From the cell containing the given text, extract its center point as (x, y) coordinate. 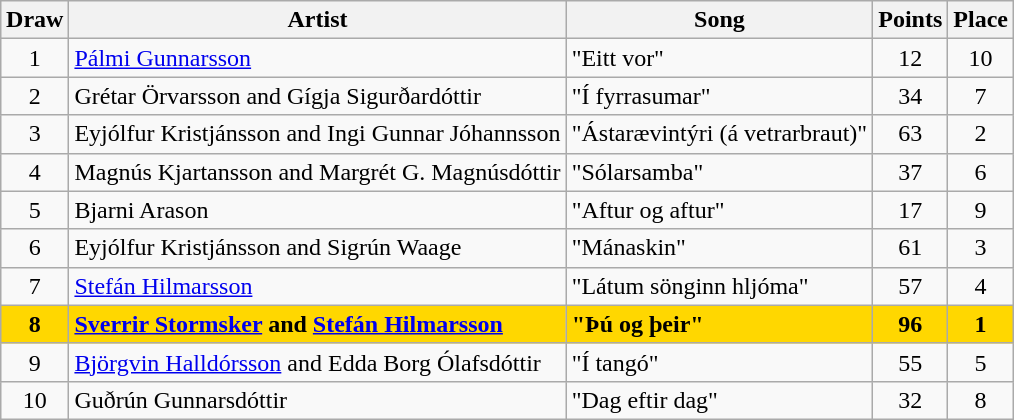
37 (910, 172)
"Látum sönginn hljóma" (720, 286)
Draw (35, 20)
Sverrir Stormsker and Stefán Hilmarsson (318, 324)
63 (910, 134)
"Þú og þeir" (720, 324)
17 (910, 210)
Pálmi Gunnarsson (318, 58)
57 (910, 286)
55 (910, 362)
61 (910, 248)
34 (910, 96)
Artist (318, 20)
Magnús Kjartansson and Margrét G. Magnúsdóttir (318, 172)
"Sólarsamba" (720, 172)
32 (910, 400)
Björgvin Halldórsson and Edda Borg Ólafsdóttir (318, 362)
"Í tangó" (720, 362)
12 (910, 58)
"Eitt vor" (720, 58)
Points (910, 20)
"Aftur og aftur" (720, 210)
Guðrún Gunnarsdóttir (318, 400)
Place (981, 20)
"Dag eftir dag" (720, 400)
Grétar Örvarsson and Gígja Sigurðardóttir (318, 96)
Eyjólfur Kristjánsson and Ingi Gunnar Jóhannsson (318, 134)
Stefán Hilmarsson (318, 286)
Bjarni Arason (318, 210)
Song (720, 20)
"Í fyrrasumar" (720, 96)
96 (910, 324)
Eyjólfur Kristjánsson and Sigrún Waage (318, 248)
"Mánaskin" (720, 248)
"Ástarævintýri (á vetrarbraut)" (720, 134)
